Find where the given text appears and provide that cell's center as (x, y) coordinate. 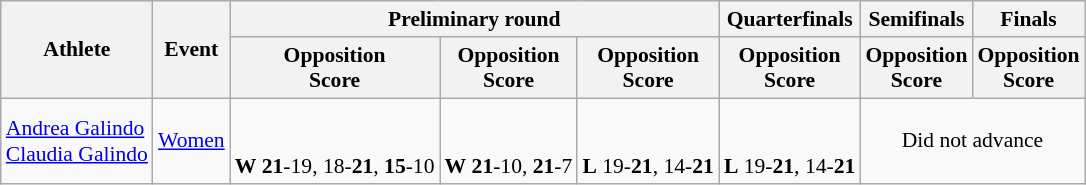
Athlete (77, 50)
Andrea GalindoClaudia Galindo (77, 142)
Quarterfinals (790, 19)
Event (192, 50)
Women (192, 142)
Did not advance (972, 142)
W 21-19, 18-21, 15-10 (335, 142)
W 21-10, 21-7 (509, 142)
Preliminary round (474, 19)
Semifinals (916, 19)
Finals (1028, 19)
